Extract the (X, Y) coordinate from the center of the cell holding the provided text.  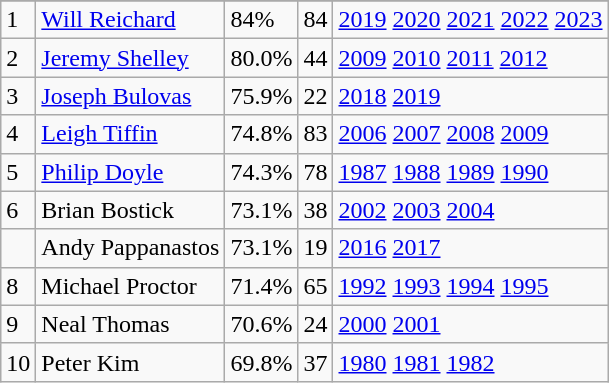
44 (316, 58)
70.6% (262, 324)
6 (18, 210)
75.9% (262, 96)
74.3% (262, 172)
74.8% (262, 134)
37 (316, 362)
Peter Kim (130, 362)
2000 2001 (470, 324)
84 (316, 20)
10 (18, 362)
71.4% (262, 286)
2009 2010 2011 2012 (470, 58)
2002 2003 2004 (470, 210)
5 (18, 172)
2006 2007 2008 2009 (470, 134)
80.0% (262, 58)
Will Reichard (130, 20)
Joseph Bulovas (130, 96)
83 (316, 134)
Andy Pappanastos (130, 248)
84% (262, 20)
1980 1981 1982 (470, 362)
Neal Thomas (130, 324)
Michael Proctor (130, 286)
9 (18, 324)
1987 1988 1989 1990 (470, 172)
2018 2019 (470, 96)
2016 2017 (470, 248)
Philip Doyle (130, 172)
38 (316, 210)
Jeremy Shelley (130, 58)
Leigh Tiffin (130, 134)
1 (18, 20)
19 (316, 248)
4 (18, 134)
2 (18, 58)
1992 1993 1994 1995 (470, 286)
Brian Bostick (130, 210)
69.8% (262, 362)
78 (316, 172)
2019 2020 2021 2022 2023 (470, 20)
3 (18, 96)
24 (316, 324)
65 (316, 286)
22 (316, 96)
8 (18, 286)
